For the text-containing cell, return its midpoint in (x, y) coordinate format. 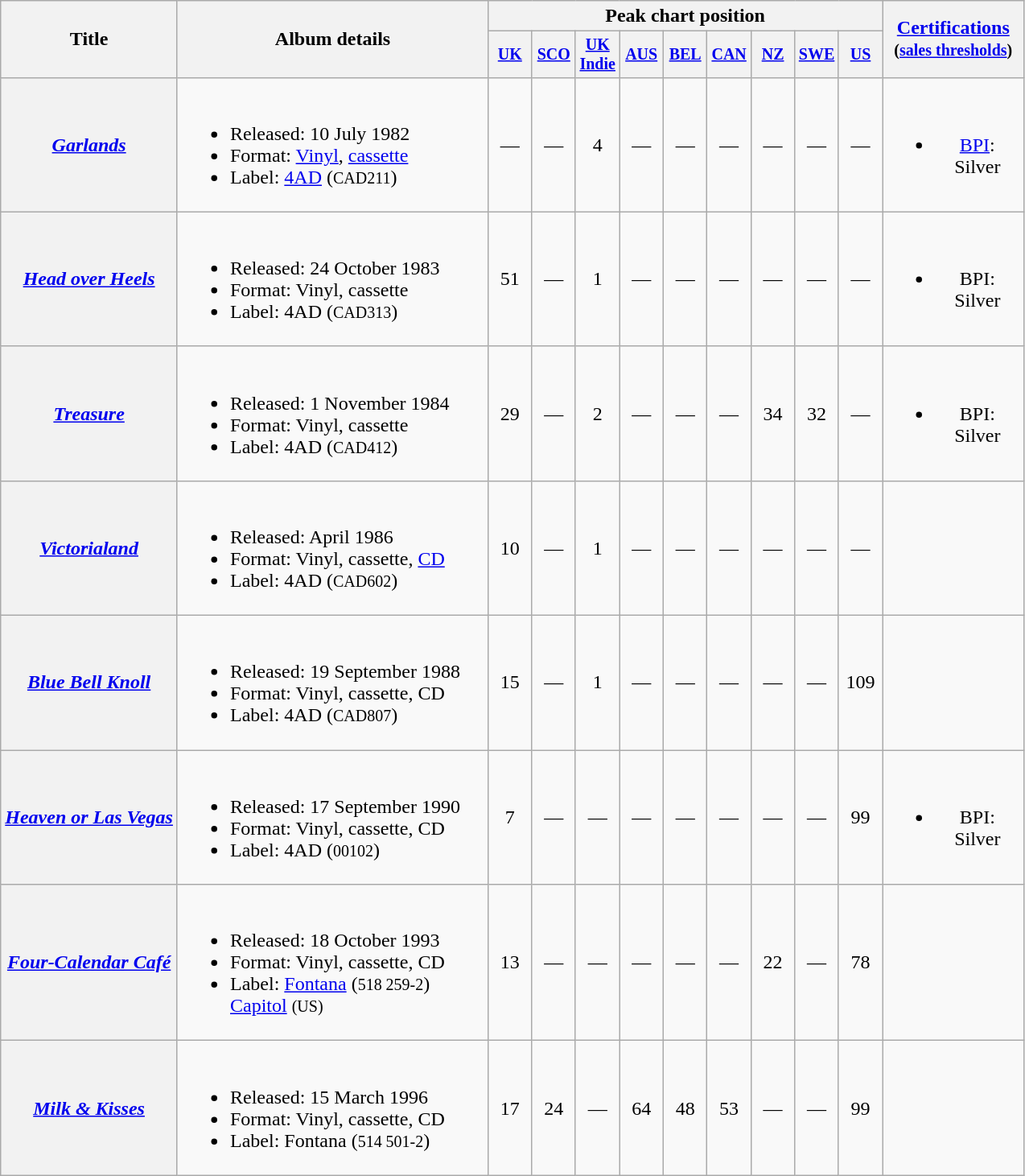
53 (729, 1108)
64 (641, 1108)
Released: 1 November 1984Format: Vinyl, cassetteLabel: 4AD (CAD412) (332, 414)
4 (597, 145)
Treasure (89, 414)
BEL (685, 55)
CAN (729, 55)
15 (510, 683)
32 (817, 414)
2 (597, 414)
51 (510, 279)
48 (685, 1108)
7 (510, 818)
NZ (772, 55)
Heaven or Las Vegas (89, 818)
SWE (817, 55)
Released: 17 September 1990Format: Vinyl, cassette, CDLabel: 4AD (00102) (332, 818)
Peak chart position (685, 16)
Released: 18 October 1993Format: Vinyl, cassette, CDLabel: Fontana (518 259-2) Capitol (US) (332, 963)
Album details (332, 39)
SCO (554, 55)
109 (860, 683)
UK (510, 55)
Certifications(sales thresholds) (953, 39)
78 (860, 963)
UK Indie (597, 55)
Released: April 1986Format: Vinyl, cassette, CDLabel: 4AD (CAD602) (332, 547)
AUS (641, 55)
29 (510, 414)
10 (510, 547)
17 (510, 1108)
22 (772, 963)
Title (89, 39)
Released: 24 October 1983Format: Vinyl, cassetteLabel: 4AD (CAD313) (332, 279)
Victorialand (89, 547)
Head over Heels (89, 279)
Milk & Kisses (89, 1108)
Blue Bell Knoll (89, 683)
34 (772, 414)
13 (510, 963)
Released: 10 July 1982Format: Vinyl, cassetteLabel: 4AD (CAD211) (332, 145)
Released: 19 September 1988Format: Vinyl, cassette, CDLabel: 4AD (CAD807) (332, 683)
Garlands (89, 145)
US (860, 55)
24 (554, 1108)
Four-Calendar Café (89, 963)
Released: 15 March 1996Format: Vinyl, cassette, CDLabel: Fontana (514 501-2) (332, 1108)
